Detect which cell encompasses the target text, then output its (x, y) center coordinate. 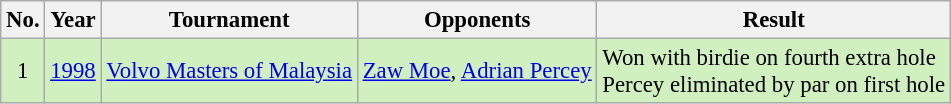
Won with birdie on fourth extra holePercey eliminated by par on first hole (774, 72)
Tournament (229, 20)
No. (23, 20)
Result (774, 20)
Volvo Masters of Malaysia (229, 72)
1998 (73, 72)
Zaw Moe, Adrian Percey (477, 72)
Opponents (477, 20)
1 (23, 72)
Year (73, 20)
